Output the (x, y) coordinate of the center of the cell containing the given text.  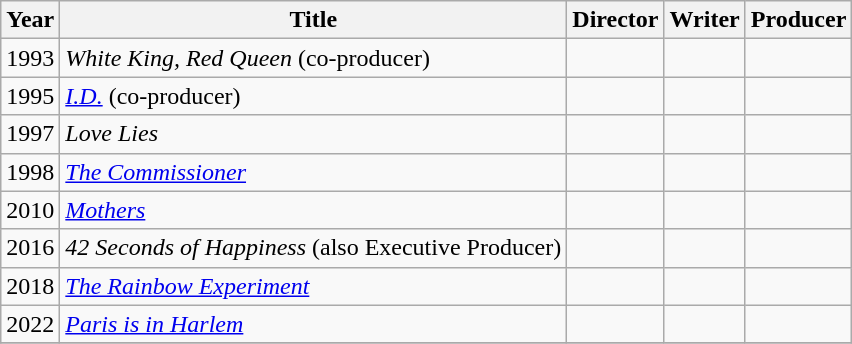
Producer (798, 20)
Mothers (314, 210)
Love Lies (314, 134)
I.D. (co-producer) (314, 96)
Year (30, 20)
1998 (30, 172)
2010 (30, 210)
42 Seconds of Happiness (also Executive Producer) (314, 248)
1993 (30, 58)
The Rainbow Experiment (314, 286)
The Commissioner (314, 172)
Writer (704, 20)
Paris is in Harlem (314, 324)
2016 (30, 248)
2018 (30, 286)
1995 (30, 96)
Director (616, 20)
1997 (30, 134)
Title (314, 20)
White King, Red Queen (co-producer) (314, 58)
2022 (30, 324)
